Locate the cell with the specified text and output its [X, Y] center coordinate. 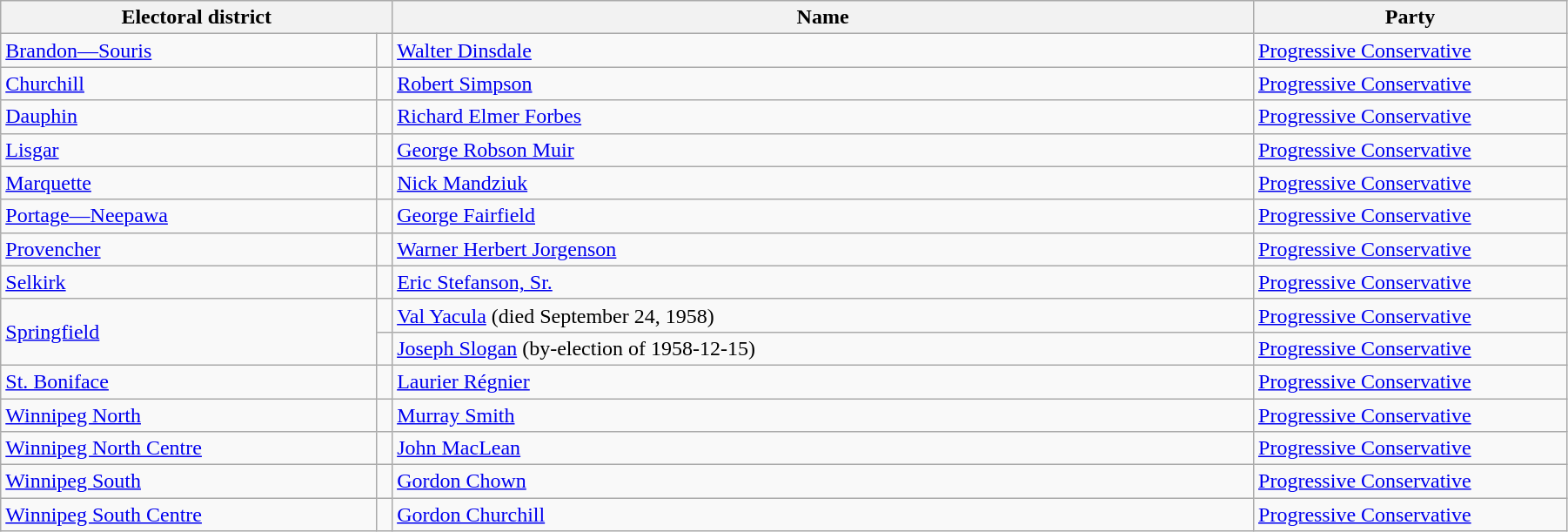
Winnipeg South Centre [189, 515]
Brandon—Souris [189, 51]
Robert Simpson [823, 84]
Val Yacula (died September 24, 1958) [823, 315]
Warner Herbert Jorgenson [823, 249]
George Robson Muir [823, 150]
John MacLean [823, 448]
Dauphin [189, 117]
Walter Dinsdale [823, 51]
Lisgar [189, 150]
Laurier Régnier [823, 381]
Name [823, 17]
St. Boniface [189, 381]
George Fairfield [823, 216]
Eric Stefanson, Sr. [823, 282]
Provencher [189, 249]
Springfield [189, 332]
Party [1411, 17]
Portage—Neepawa [189, 216]
Joseph Slogan (by-election of 1958-12-15) [823, 348]
Winnipeg North Centre [189, 448]
Richard Elmer Forbes [823, 117]
Marquette [189, 183]
Gordon Chown [823, 481]
Gordon Churchill [823, 515]
Selkirk [189, 282]
Murray Smith [823, 415]
Nick Mandziuk [823, 183]
Winnipeg South [189, 481]
Churchill [189, 84]
Electoral district [197, 17]
Winnipeg North [189, 415]
